Capture the cell that displays the provided text and extract its (X, Y) central coordinate. 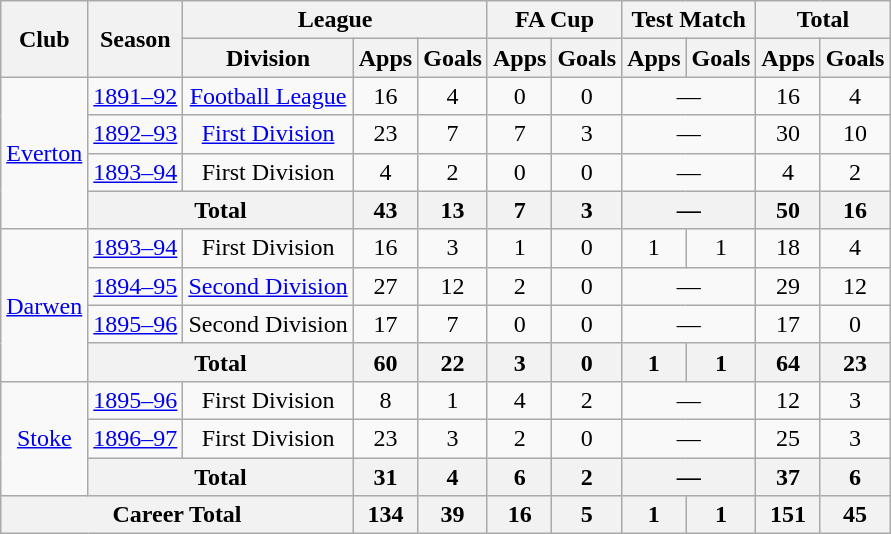
8 (385, 400)
Football League (268, 96)
Darwen (44, 305)
31 (385, 477)
1896–97 (136, 438)
64 (788, 362)
30 (788, 134)
151 (788, 515)
Test Match (689, 20)
Season (136, 39)
22 (453, 362)
10 (855, 134)
Stoke (44, 438)
League (336, 20)
13 (453, 210)
43 (385, 210)
1891–92 (136, 96)
1892–93 (136, 134)
Division (268, 58)
Everton (44, 153)
5 (587, 515)
25 (788, 438)
37 (788, 477)
29 (788, 286)
60 (385, 362)
1894–95 (136, 286)
39 (453, 515)
45 (855, 515)
FA Cup (554, 20)
50 (788, 210)
18 (788, 248)
Club (44, 39)
27 (385, 286)
Career Total (177, 515)
134 (385, 515)
